Detect which cell encompasses the target text, then output its [x, y] center coordinate. 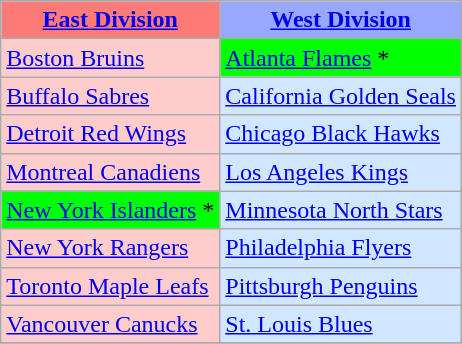
New York Rangers [110, 248]
Vancouver Canucks [110, 324]
West Division [341, 20]
Chicago Black Hawks [341, 134]
Philadelphia Flyers [341, 248]
Montreal Canadiens [110, 172]
Boston Bruins [110, 58]
St. Louis Blues [341, 324]
California Golden Seals [341, 96]
Minnesota North Stars [341, 210]
Buffalo Sabres [110, 96]
East Division [110, 20]
Pittsburgh Penguins [341, 286]
Detroit Red Wings [110, 134]
New York Islanders * [110, 210]
Toronto Maple Leafs [110, 286]
Atlanta Flames * [341, 58]
Los Angeles Kings [341, 172]
